Detect which cell encompasses the target text, then output its [X, Y] center coordinate. 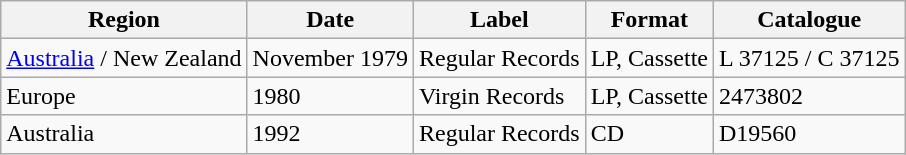
L 37125 / C 37125 [810, 58]
1992 [330, 134]
Australia [124, 134]
Date [330, 20]
2473802 [810, 96]
Label [499, 20]
D19560 [810, 134]
Catalogue [810, 20]
CD [649, 134]
Europe [124, 96]
November 1979 [330, 58]
Format [649, 20]
Virgin Records [499, 96]
Region [124, 20]
1980 [330, 96]
Australia / New Zealand [124, 58]
